Return [x, y] of the center of cell containing provided text 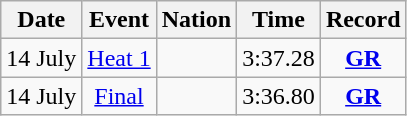
Final [119, 96]
3:37.28 [279, 58]
Date [42, 20]
Record [363, 20]
Heat 1 [119, 58]
Time [279, 20]
Event [119, 20]
3:36.80 [279, 96]
Nation [196, 20]
